Search for the cell housing the specified text and yield its (X, Y) center coordinate. 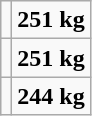
244 kg (51, 96)
